For the text-containing cell, return its midpoint in (X, Y) coordinate format. 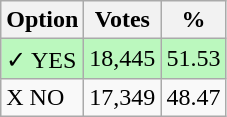
48.47 (194, 97)
Option (42, 20)
51.53 (194, 59)
X NO (42, 97)
18,445 (122, 59)
17,349 (122, 97)
% (194, 20)
Votes (122, 20)
✓ YES (42, 59)
